Search for the cell housing the specified text and yield its [X, Y] center coordinate. 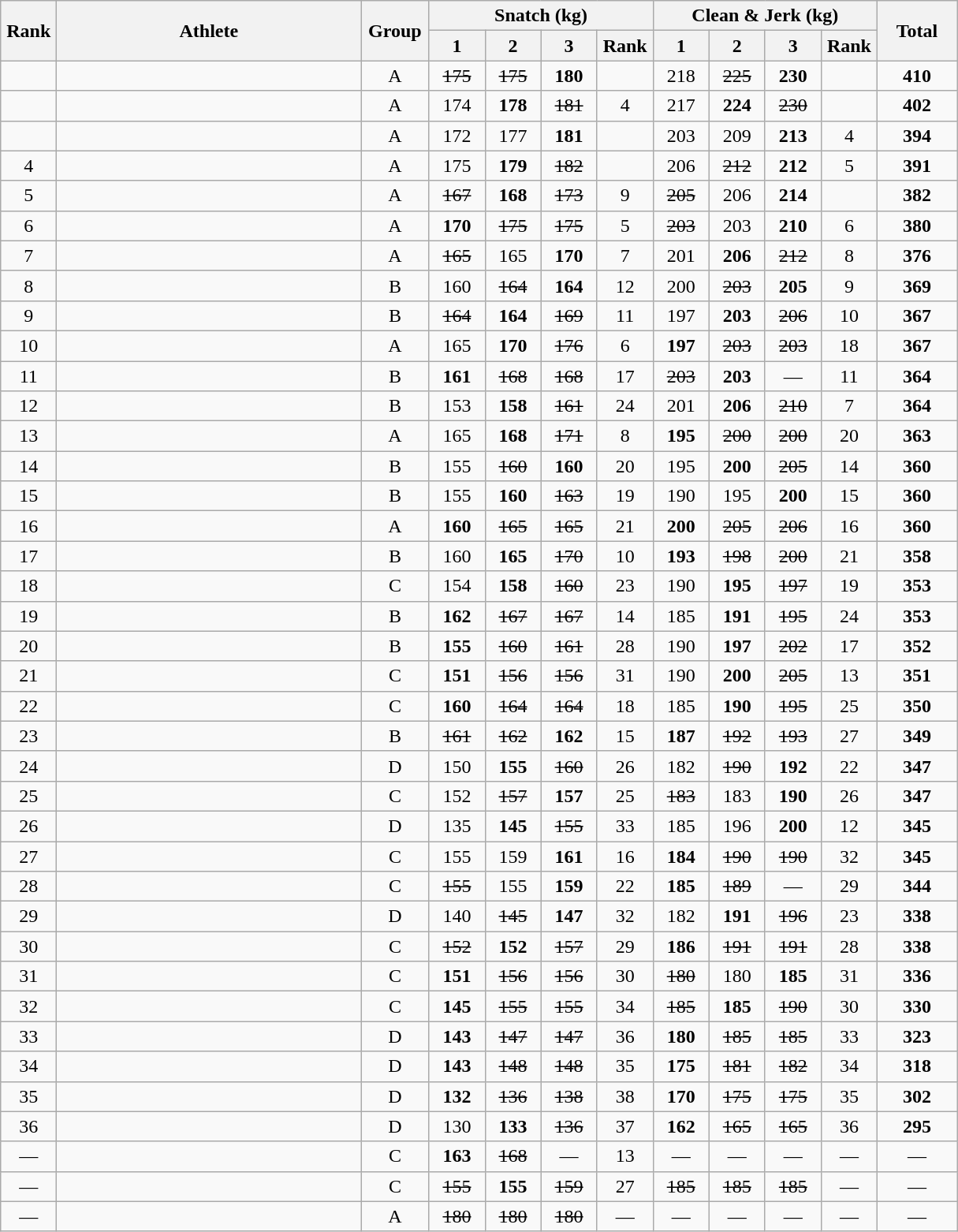
224 [736, 106]
Clean & Jerk (kg) [765, 16]
295 [916, 1126]
189 [736, 887]
187 [681, 736]
202 [793, 646]
179 [513, 166]
132 [457, 1096]
363 [916, 436]
153 [457, 406]
176 [569, 345]
140 [457, 917]
173 [569, 196]
349 [916, 736]
336 [916, 976]
391 [916, 166]
214 [793, 196]
Total [916, 31]
138 [569, 1096]
177 [513, 136]
174 [457, 106]
130 [457, 1126]
209 [736, 136]
213 [793, 136]
135 [457, 826]
225 [736, 76]
344 [916, 887]
Snatch (kg) [541, 16]
350 [916, 706]
154 [457, 586]
402 [916, 106]
37 [624, 1126]
186 [681, 946]
171 [569, 436]
150 [457, 766]
217 [681, 106]
352 [916, 646]
380 [916, 226]
198 [736, 556]
394 [916, 136]
330 [916, 1006]
172 [457, 136]
369 [916, 286]
323 [916, 1036]
302 [916, 1096]
351 [916, 676]
133 [513, 1126]
38 [624, 1096]
Group [395, 31]
184 [681, 856]
410 [916, 76]
Athlete [209, 31]
218 [681, 76]
178 [513, 106]
169 [569, 315]
358 [916, 556]
382 [916, 196]
376 [916, 256]
318 [916, 1066]
